Return the (X, Y) coordinate for the center point of the cell that contains the specified text.  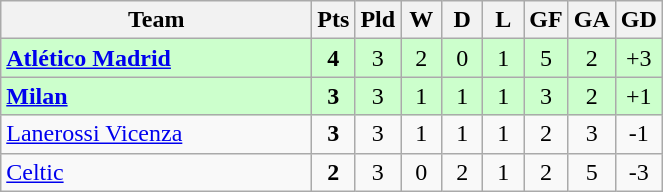
Celtic (156, 172)
-1 (638, 134)
GA (592, 20)
Milan (156, 96)
D (462, 20)
4 (334, 58)
Team (156, 20)
+3 (638, 58)
L (504, 20)
Atlético Madrid (156, 58)
+1 (638, 96)
Pts (334, 20)
-3 (638, 172)
W (422, 20)
Lanerossi Vicenza (156, 134)
GF (546, 20)
Pld (378, 20)
GD (638, 20)
